Scan for the cell matching the given text and deliver its (X, Y) coordinate at center. 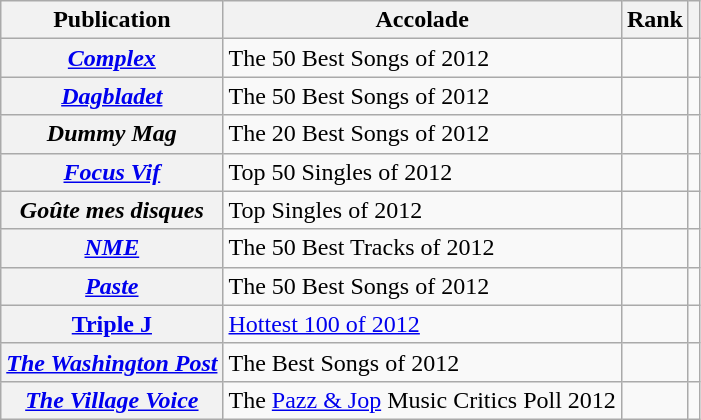
The 20 Best Songs of 2012 (422, 134)
Accolade (422, 20)
The Pazz & Jop Music Critics Poll 2012 (422, 400)
Triple J (112, 324)
Paste (112, 286)
The Best Songs of 2012 (422, 362)
Dagbladet (112, 96)
Complex (112, 58)
The Village Voice (112, 400)
Top Singles of 2012 (422, 210)
The 50 Best Tracks of 2012 (422, 248)
NME (112, 248)
Goûte mes disques (112, 210)
Top 50 Singles of 2012 (422, 172)
Dummy Mag (112, 134)
Hottest 100 of 2012 (422, 324)
Rank (654, 20)
The Washington Post (112, 362)
Publication (112, 20)
Focus Vif (112, 172)
